Detect which cell encompasses the target text, then output its [X, Y] center coordinate. 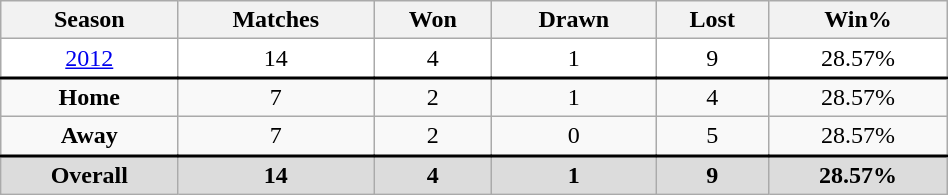
Won [433, 20]
Lost [712, 20]
Win% [858, 20]
2012 [90, 58]
Away [90, 136]
0 [574, 136]
Home [90, 98]
Drawn [574, 20]
Overall [90, 174]
Season [90, 20]
5 [712, 136]
Matches [276, 20]
